Locate the cell with the specified text and output its [x, y] center coordinate. 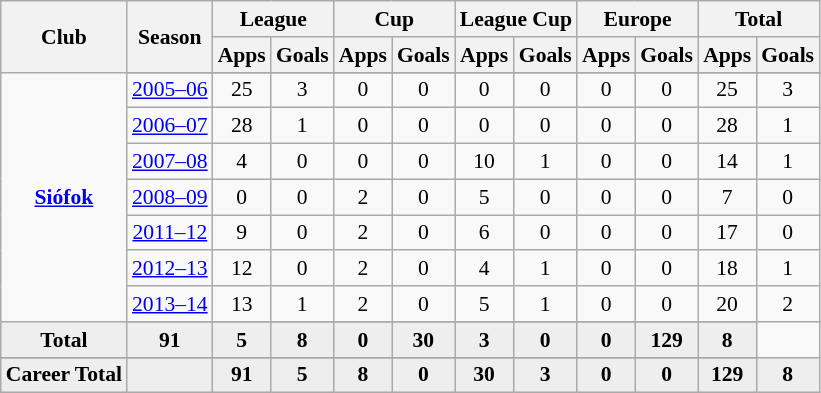
2011–12 [170, 233]
10 [484, 162]
League [274, 19]
Career Total [64, 375]
20 [727, 304]
7 [727, 197]
17 [727, 233]
League Cup [516, 19]
Europe [638, 19]
13 [242, 304]
2005–06 [170, 90]
Siófok [64, 196]
9 [242, 233]
Cup [394, 19]
2007–08 [170, 162]
2012–13 [170, 269]
6 [484, 233]
2008–09 [170, 197]
Season [170, 36]
18 [727, 269]
12 [242, 269]
14 [727, 162]
2006–07 [170, 126]
2013–14 [170, 304]
Club [64, 36]
